Return the (x, y) coordinate for the center point of the cell that contains the specified text.  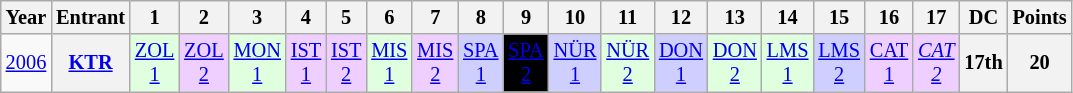
DON1 (681, 63)
9 (526, 17)
ZOL1 (154, 63)
ZOL2 (204, 63)
5 (346, 17)
13 (735, 17)
12 (681, 17)
CAT2 (936, 63)
2006 (26, 63)
14 (788, 17)
LMS2 (839, 63)
Year (26, 17)
MON1 (258, 63)
1 (154, 17)
DC (983, 17)
SPA2 (526, 63)
IST1 (306, 63)
6 (389, 17)
7 (435, 17)
11 (628, 17)
8 (480, 17)
2 (204, 17)
IST2 (346, 63)
4 (306, 17)
20 (1040, 63)
15 (839, 17)
NÜR1 (576, 63)
DON2 (735, 63)
17 (936, 17)
Entrant (90, 17)
16 (889, 17)
3 (258, 17)
NÜR2 (628, 63)
KTR (90, 63)
MIS1 (389, 63)
SPA1 (480, 63)
Points (1040, 17)
17th (983, 63)
10 (576, 17)
CAT1 (889, 63)
LMS1 (788, 63)
MIS2 (435, 63)
